Detect which cell encompasses the target text, then output its (X, Y) center coordinate. 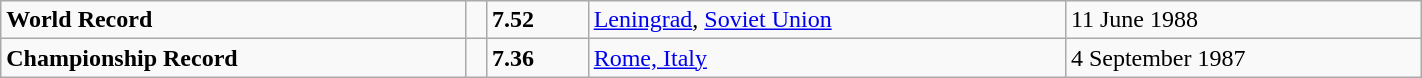
Leningrad, Soviet Union (826, 20)
World Record (234, 20)
4 September 1987 (1243, 58)
Championship Record (234, 58)
7.36 (537, 58)
11 June 1988 (1243, 20)
7.52 (537, 20)
Rome, Italy (826, 58)
